Determine the (x, y) coordinate at the center of the cell enclosing the given text.  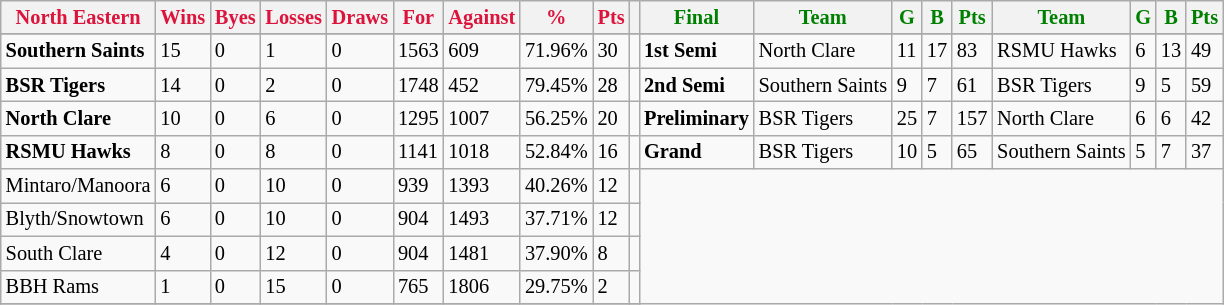
61 (972, 85)
1295 (418, 118)
1806 (482, 287)
1018 (482, 152)
2nd Semi (696, 85)
1493 (482, 219)
4 (182, 253)
939 (418, 186)
Grand (696, 152)
28 (612, 85)
BBH Rams (78, 287)
1563 (418, 51)
37 (1204, 152)
452 (482, 85)
Draws (360, 17)
1007 (482, 118)
56.25% (556, 118)
52.84% (556, 152)
Preliminary (696, 118)
49 (1204, 51)
59 (1204, 85)
14 (182, 85)
Losses (293, 17)
65 (972, 152)
83 (972, 51)
Final (696, 17)
Mintaro/Manoora (78, 186)
40.26% (556, 186)
609 (482, 51)
For (418, 17)
North Eastern (78, 17)
1481 (482, 253)
20 (612, 118)
29.75% (556, 287)
37.90% (556, 253)
Wins (182, 17)
Against (482, 17)
765 (418, 287)
Blyth/Snowtown (78, 219)
30 (612, 51)
16 (612, 152)
13 (1171, 51)
1141 (418, 152)
1748 (418, 85)
Byes (235, 17)
25 (907, 118)
1st Semi (696, 51)
79.45% (556, 85)
17 (937, 51)
157 (972, 118)
1393 (482, 186)
37.71% (556, 219)
South Clare (78, 253)
% (556, 17)
42 (1204, 118)
71.96% (556, 51)
11 (907, 51)
